From the cell containing the given text, extract its center point as (X, Y) coordinate. 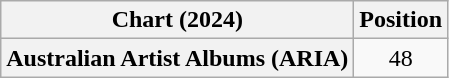
Position (401, 20)
Chart (2024) (178, 20)
48 (401, 58)
Australian Artist Albums (ARIA) (178, 58)
